From the cell containing the given text, extract its center point as (x, y) coordinate. 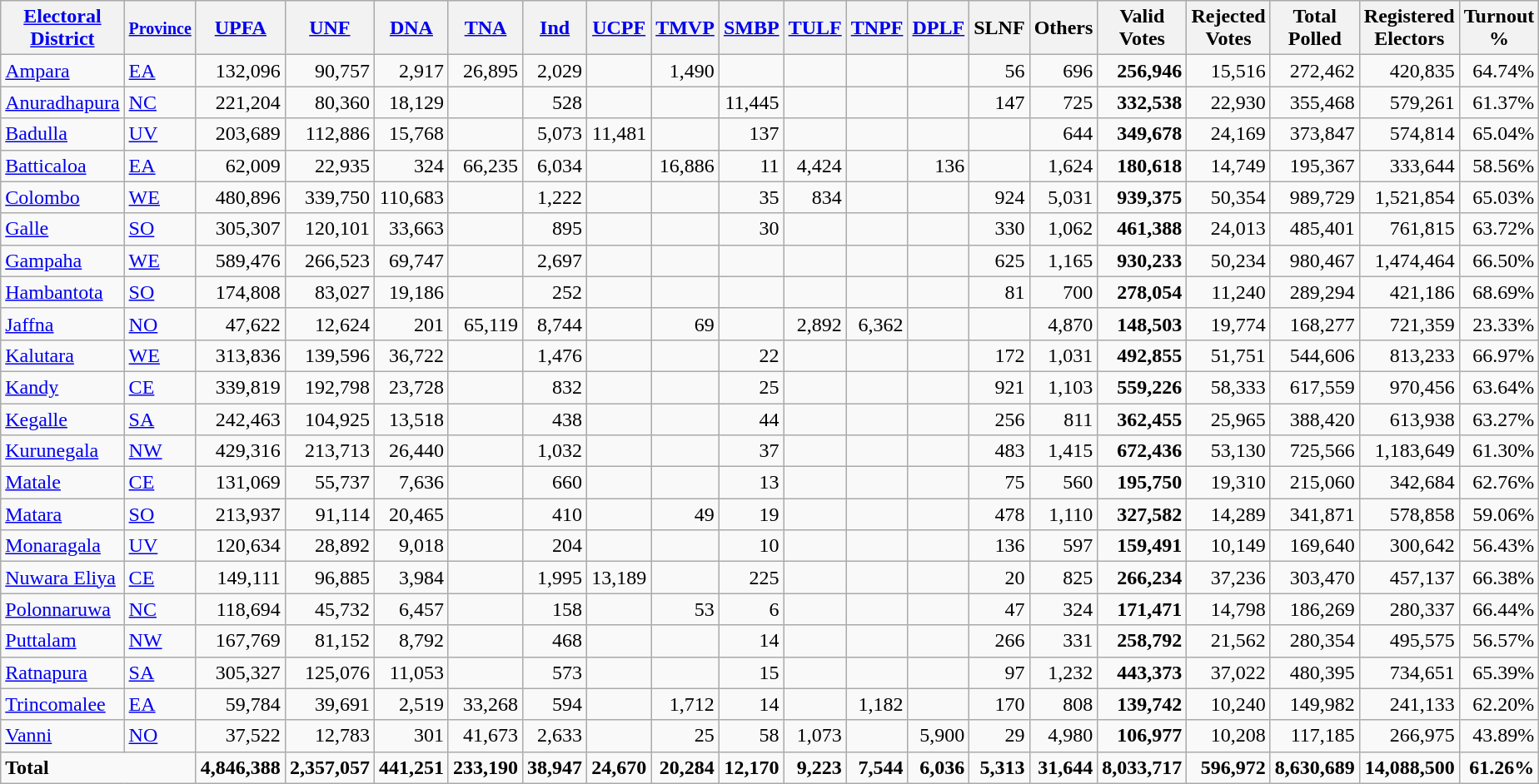
1,062 (1063, 229)
170 (999, 704)
574,814 (1409, 134)
1,415 (1063, 451)
22,935 (330, 166)
47 (999, 609)
6,457 (411, 609)
825 (1063, 578)
169,640 (1314, 546)
30 (751, 229)
44 (751, 419)
65.04% (1499, 134)
16,886 (685, 166)
441,251 (411, 767)
495,575 (1409, 641)
225 (751, 578)
5,031 (1063, 197)
672,436 (1143, 451)
980,467 (1314, 261)
139,742 (1143, 704)
81,152 (330, 641)
47,622 (240, 324)
66.50% (1499, 261)
33,663 (411, 229)
64.74% (1499, 71)
2,519 (411, 704)
22,930 (1228, 102)
13,189 (620, 578)
20,284 (685, 767)
120,101 (330, 229)
3,984 (411, 578)
921 (999, 387)
613,938 (1409, 419)
256 (999, 419)
106,977 (1143, 736)
331 (1063, 641)
SLNF (999, 28)
1,712 (685, 704)
53,130 (1228, 451)
930,233 (1143, 261)
Vanni (62, 736)
19,310 (1228, 483)
Matara (62, 514)
939,375 (1143, 197)
Kurunegala (62, 451)
Galle (62, 229)
6,034 (555, 166)
528 (555, 102)
8,033,717 (1143, 767)
55,737 (330, 483)
761,815 (1409, 229)
TNA (485, 28)
924 (999, 197)
171,471 (1143, 609)
Turnout% (1499, 28)
721,359 (1409, 324)
Matale (62, 483)
1,110 (1063, 514)
333,644 (1409, 166)
11 (751, 166)
49 (685, 514)
1,995 (555, 578)
4,870 (1063, 324)
1,222 (555, 197)
596,972 (1228, 767)
461,388 (1143, 229)
90,757 (330, 71)
24,013 (1228, 229)
62.20% (1499, 704)
Kegalle (62, 419)
7,636 (411, 483)
Badulla (62, 134)
342,684 (1409, 483)
Jaffna (62, 324)
8,630,689 (1314, 767)
50,234 (1228, 261)
832 (555, 387)
61.37% (1499, 102)
421,186 (1409, 292)
63.64% (1499, 387)
2,917 (411, 71)
289,294 (1314, 292)
349,678 (1143, 134)
ValidVotes (1143, 28)
573 (555, 672)
578,858 (1409, 514)
438 (555, 419)
560 (1063, 483)
330 (999, 229)
341,871 (1314, 514)
388,420 (1314, 419)
Ind (555, 28)
26,895 (485, 71)
Nuwara Eliya (62, 578)
35 (751, 197)
19 (751, 514)
Total (98, 767)
Monaragala (62, 546)
483 (999, 451)
313,836 (240, 355)
62,009 (240, 166)
241,133 (1409, 704)
266 (999, 641)
63.72% (1499, 229)
660 (555, 483)
204 (555, 546)
61.30% (1499, 451)
468 (555, 641)
45,732 (330, 609)
132,096 (240, 71)
81 (999, 292)
Ampara (62, 71)
50,354 (1228, 197)
66,235 (485, 166)
66.97% (1499, 355)
970,456 (1409, 387)
137 (751, 134)
125,076 (330, 672)
TNPF (877, 28)
10,149 (1228, 546)
80,360 (330, 102)
5,313 (999, 767)
2,029 (555, 71)
597 (1063, 546)
Polonnaruwa (62, 609)
989,729 (1314, 197)
11,481 (620, 134)
Batticaloa (62, 166)
Others (1063, 28)
327,582 (1143, 514)
301 (411, 736)
66.38% (1499, 578)
65.39% (1499, 672)
485,401 (1314, 229)
10,240 (1228, 704)
147 (999, 102)
195,367 (1314, 166)
201 (411, 324)
5,073 (555, 134)
834 (814, 197)
278,054 (1143, 292)
69 (685, 324)
332,538 (1143, 102)
RegisteredElectors (1409, 28)
21,562 (1228, 641)
167,769 (240, 641)
139,596 (330, 355)
19,186 (411, 292)
61.26% (1499, 767)
59.06% (1499, 514)
2,633 (555, 736)
91,114 (330, 514)
480,395 (1314, 672)
256,946 (1143, 71)
339,819 (240, 387)
120,634 (240, 546)
ElectoralDistrict (62, 28)
10,208 (1228, 736)
14,798 (1228, 609)
149,111 (240, 578)
29 (999, 736)
11,240 (1228, 292)
41,673 (485, 736)
26,440 (411, 451)
280,337 (1409, 609)
252 (555, 292)
12,170 (751, 767)
480,896 (240, 197)
813,233 (1409, 355)
272,462 (1314, 71)
895 (555, 229)
373,847 (1314, 134)
429,316 (240, 451)
589,476 (240, 261)
1,073 (814, 736)
13 (751, 483)
15,516 (1228, 71)
23,728 (411, 387)
11,053 (411, 672)
725 (1063, 102)
Ratnapura (62, 672)
266,975 (1409, 736)
305,307 (240, 229)
420,835 (1409, 71)
15 (751, 672)
1,474,464 (1409, 261)
734,651 (1409, 672)
58 (751, 736)
Kalutara (62, 355)
158 (555, 609)
23.33% (1499, 324)
43.89% (1499, 736)
168,277 (1314, 324)
9,018 (411, 546)
39,691 (330, 704)
2,892 (814, 324)
300,642 (1409, 546)
58,333 (1228, 387)
10 (751, 546)
63.27% (1499, 419)
38,947 (555, 767)
Anuradhapura (62, 102)
544,606 (1314, 355)
172 (999, 355)
19,774 (1228, 324)
213,713 (330, 451)
65.03% (1499, 197)
280,354 (1314, 641)
62.76% (1499, 483)
18,129 (411, 102)
31,644 (1063, 767)
2,697 (555, 261)
355,468 (1314, 102)
14,289 (1228, 514)
1,031 (1063, 355)
215,060 (1314, 483)
59,784 (240, 704)
110,683 (411, 197)
457,137 (1409, 578)
811 (1063, 419)
6,036 (939, 767)
15,768 (411, 134)
Colombo (62, 197)
36,722 (411, 355)
DNA (411, 28)
69,747 (411, 261)
148,503 (1143, 324)
58.56% (1499, 166)
131,069 (240, 483)
242,463 (240, 419)
53 (685, 609)
478 (999, 514)
13,518 (411, 419)
56 (999, 71)
56.57% (1499, 641)
56.43% (1499, 546)
TotalPolled (1314, 28)
DPLF (939, 28)
221,204 (240, 102)
TULF (814, 28)
1,521,854 (1409, 197)
1,624 (1063, 166)
112,886 (330, 134)
213,937 (240, 514)
37 (751, 451)
8,792 (411, 641)
174,808 (240, 292)
6,362 (877, 324)
625 (999, 261)
12,783 (330, 736)
UCPF (620, 28)
9,223 (814, 767)
362,455 (1143, 419)
RejectedVotes (1228, 28)
4,846,388 (240, 767)
25,965 (1228, 419)
4,980 (1063, 736)
1,183,649 (1409, 451)
51,751 (1228, 355)
Gampaha (62, 261)
303,470 (1314, 578)
1,165 (1063, 261)
180,618 (1143, 166)
Hambantota (62, 292)
UPFA (240, 28)
37,522 (240, 736)
203,689 (240, 134)
75 (999, 483)
8,744 (555, 324)
339,750 (330, 197)
594 (555, 704)
104,925 (330, 419)
233,190 (485, 767)
258,792 (1143, 641)
14,749 (1228, 166)
7,544 (877, 767)
410 (555, 514)
117,185 (1314, 736)
12,624 (330, 324)
1,032 (555, 451)
1,490 (685, 71)
97 (999, 672)
4,424 (814, 166)
2,357,057 (330, 767)
14,088,500 (1409, 767)
33,268 (485, 704)
SMBP (751, 28)
68.69% (1499, 292)
11,445 (751, 102)
66.44% (1499, 609)
37,022 (1228, 672)
24,670 (620, 767)
83,027 (330, 292)
6 (751, 609)
443,373 (1143, 672)
617,559 (1314, 387)
22 (751, 355)
1,182 (877, 704)
644 (1063, 134)
559,226 (1143, 387)
20 (999, 578)
5,900 (939, 736)
579,261 (1409, 102)
725,566 (1314, 451)
24,169 (1228, 134)
37,236 (1228, 578)
266,234 (1143, 578)
Kandy (62, 387)
96,885 (330, 578)
1,103 (1063, 387)
65,119 (485, 324)
492,855 (1143, 355)
UNF (330, 28)
Trincomalee (62, 704)
TMVP (685, 28)
700 (1063, 292)
696 (1063, 71)
305,327 (240, 672)
159,491 (1143, 546)
808 (1063, 704)
186,269 (1314, 609)
266,523 (330, 261)
Puttalam (62, 641)
20,465 (411, 514)
118,694 (240, 609)
28,892 (330, 546)
1,232 (1063, 672)
192,798 (330, 387)
Province (160, 28)
195,750 (1143, 483)
149,982 (1314, 704)
1,476 (555, 355)
